From the cell containing the given text, extract its center point as (x, y) coordinate. 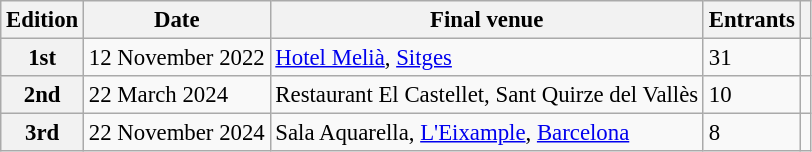
Entrants (752, 20)
Hotel Melià, Sitges (486, 58)
12 November 2022 (177, 58)
2nd (42, 95)
Final venue (486, 20)
22 November 2024 (177, 133)
Edition (42, 20)
Date (177, 20)
Sala Aquarella, L'Eixample, Barcelona (486, 133)
10 (752, 95)
8 (752, 133)
1st (42, 58)
22 March 2024 (177, 95)
3rd (42, 133)
Restaurant El Castellet, Sant Quirze del Vallès (486, 95)
31 (752, 58)
